Pinpoint the cell where the given text exists, returning its [x, y] midpoint coordinate. 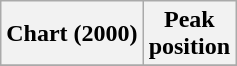
Peakposition [189, 34]
Chart (2000) [72, 34]
